Detect which cell encompasses the target text, then output its (X, Y) center coordinate. 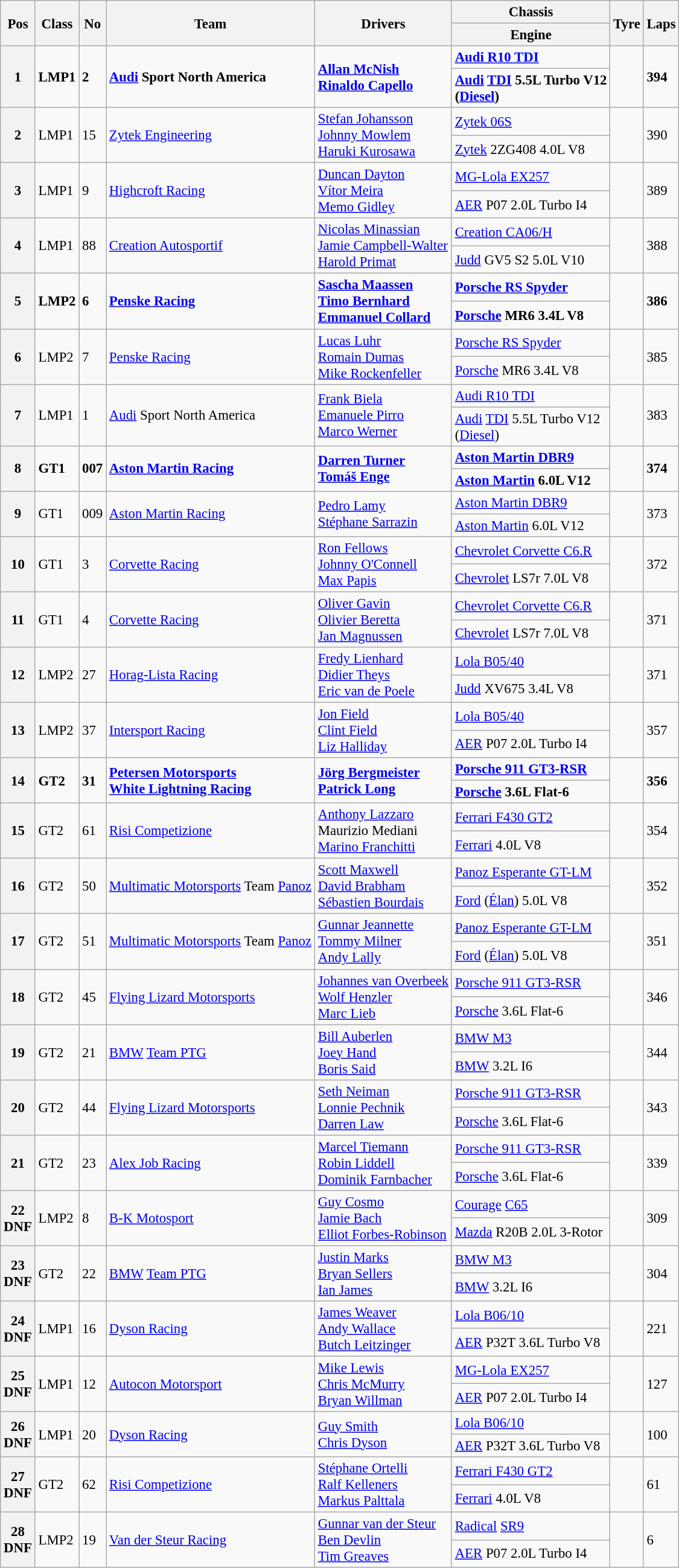
385 (661, 357)
Scott Maxwell David Brabham Sébastien Bourdais (383, 886)
5 (18, 301)
Guy Cosmo Jamie Bach Elliot Forbes-Robinson (383, 1218)
Ron Fellows Johnny O'Connell Max Papis (383, 565)
Horag-Lista Racing (211, 675)
Judd XV675 3.4L V8 (531, 689)
Stefan Johansson Johnny Mowlem Haruki Kurosawa (383, 135)
Creation CA06/H (531, 232)
Bill Auberlen Joey Hand Boris Said (383, 1052)
Marcel Tiemann Robin Liddell Dominik Farnbacher (383, 1163)
007 (93, 469)
344 (661, 1052)
009 (93, 514)
386 (661, 301)
354 (661, 831)
Mike Lewis Chris McMurry Bryan Willman (383, 1384)
Pos (18, 23)
18 (18, 997)
Judd GV5 S2 5.0L V10 (531, 260)
127 (661, 1384)
339 (661, 1163)
Petersen Motorsports White Lightning Racing (211, 780)
Creation Autosportif (211, 246)
Allan McNish Rinaldo Capello (383, 77)
11 (18, 619)
Pedro Lamy Stéphane Sarrazin (383, 514)
Duncan Dayton Vítor Meira Memo Gidley (383, 191)
23 (93, 1163)
388 (661, 246)
390 (661, 135)
372 (661, 565)
Nicolas Minassian Jamie Campbell-Walter Harold Primat (383, 246)
374 (661, 469)
Zytek 06S (531, 121)
352 (661, 886)
Fredy Lienhard Didier Theys Eric van de Poele (383, 675)
27DNF (18, 1485)
Stéphane Ortelli Ralf Kelleners Markus Palttala (383, 1485)
31 (93, 780)
Highcroft Racing (211, 191)
62 (93, 1485)
22DNF (18, 1218)
304 (661, 1273)
James Weaver Andy Wallace Butch Leitzinger (383, 1329)
Class (57, 23)
389 (661, 191)
394 (661, 77)
22 (93, 1273)
17 (18, 942)
Radical SR9 (531, 1526)
88 (93, 246)
383 (661, 415)
Intersport Racing (211, 731)
100 (661, 1435)
Engine (531, 35)
Zytek Engineering (211, 135)
Gunnar van der Steur Ben Devlin Tim Greaves (383, 1540)
357 (661, 731)
Drivers (383, 23)
Gunnar Jeannette Tommy Milner Andy Lally (383, 942)
Justin Marks Bryan Sellers Ian James (383, 1273)
Van der Steur Racing (211, 1540)
Mazda R20B 2.0L 3-Rotor (531, 1232)
Johannes van Overbeek Wolf Henzler Marc Lieb (383, 997)
No (93, 23)
Tyre (626, 23)
26DNF (18, 1435)
14 (18, 780)
23DNF (18, 1273)
Chassis (531, 12)
Team (211, 23)
343 (661, 1107)
Seth Neiman Lonnie Pechnik Darren Law (383, 1107)
356 (661, 780)
44 (93, 1107)
Alex Job Racing (211, 1163)
13 (18, 731)
Laps (661, 23)
Autocon Motorsport (211, 1384)
51 (93, 942)
Sascha Maassen Timo Bernhard Emmanuel Collard (383, 301)
27 (93, 675)
28DNF (18, 1540)
Lucas Luhr Romain Dumas Mike Rockenfeller (383, 357)
Courage C65 (531, 1205)
Anthony Lazzaro Maurizio Mediani Marino Franchitti (383, 831)
309 (661, 1218)
24DNF (18, 1329)
Guy Smith Chris Dyson (383, 1435)
Frank Biela Emanuele Pirro Marco Werner (383, 415)
Jon Field Clint Field Liz Halliday (383, 731)
37 (93, 731)
346 (661, 997)
Darren Turner Tomáš Enge (383, 469)
25DNF (18, 1384)
Zytek 2ZG408 4.0L V8 (531, 149)
373 (661, 514)
221 (661, 1329)
10 (18, 565)
351 (661, 942)
B-K Motosport (211, 1218)
45 (93, 997)
Jörg Bergmeister Patrick Long (383, 780)
50 (93, 886)
Oliver Gavin Olivier Beretta Jan Magnussen (383, 619)
